Locate the cell with the specified text and output its [X, Y] center coordinate. 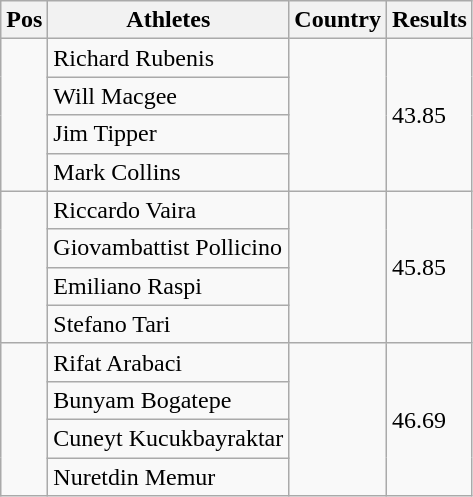
Rifat Arabaci [168, 362]
Pos [24, 20]
Athletes [168, 20]
Bunyam Bogatepe [168, 400]
Country [338, 20]
Mark Collins [168, 172]
Nuretdin Memur [168, 477]
Richard Rubenis [168, 58]
45.85 [430, 267]
Cuneyt Kucukbayraktar [168, 438]
Riccardo Vaira [168, 210]
Giovambattist Pollicino [168, 248]
43.85 [430, 115]
Stefano Tari [168, 324]
Will Macgee [168, 96]
Jim Tipper [168, 134]
Results [430, 20]
46.69 [430, 419]
Emiliano Raspi [168, 286]
